Output the [x, y] coordinate of the center of the cell containing the given text.  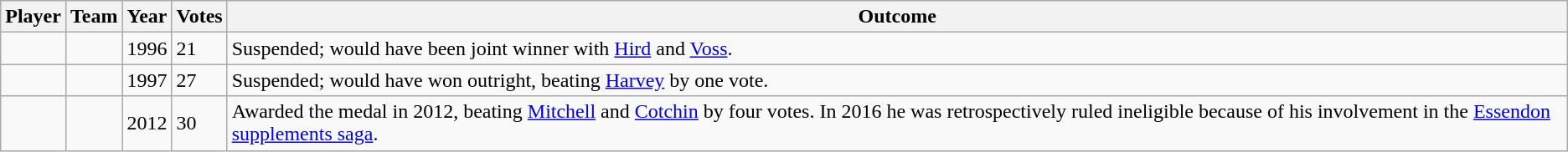
27 [199, 80]
1997 [147, 80]
30 [199, 124]
Suspended; would have been joint winner with Hird and Voss. [897, 48]
Year [147, 17]
Votes [199, 17]
Outcome [897, 17]
Team [94, 17]
Suspended; would have won outright, beating Harvey by one vote. [897, 80]
Player [34, 17]
1996 [147, 48]
2012 [147, 124]
21 [199, 48]
